Pinpoint the cell where the given text exists, returning its [X, Y] midpoint coordinate. 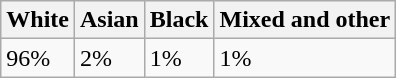
Asian [109, 20]
2% [109, 58]
96% [38, 58]
Black [179, 20]
Mixed and other [305, 20]
White [38, 20]
